Scan for the cell matching the given text and deliver its [X, Y] coordinate at center. 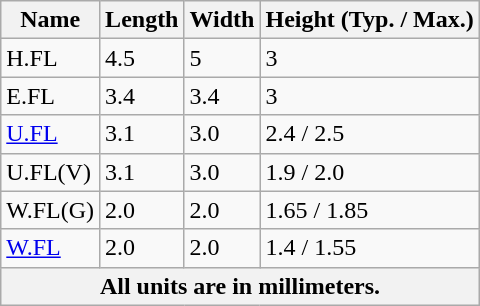
U.FL(V) [50, 172]
W.FL [50, 248]
Height (Typ. / Max.) [370, 20]
1.65 / 1.85 [370, 210]
4.5 [142, 58]
U.FL [50, 134]
Name [50, 20]
1.4 / 1.55 [370, 248]
5 [222, 58]
All units are in millimeters. [240, 286]
W.FL(G) [50, 210]
H.FL [50, 58]
E.FL [50, 96]
2.4 / 2.5 [370, 134]
Width [222, 20]
Length [142, 20]
1.9 / 2.0 [370, 172]
